Return [x, y] of the center of cell containing provided text 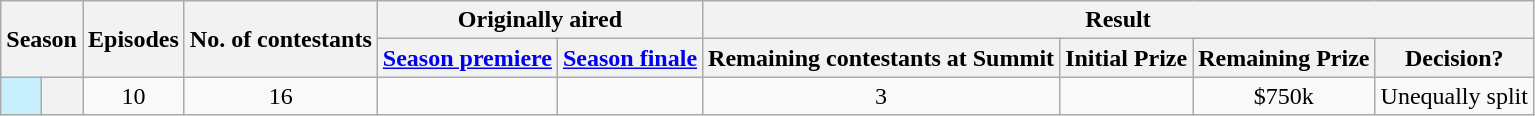
Season finale [630, 58]
Initial Prize [1126, 58]
10 [133, 96]
Decision? [1454, 58]
No. of contestants [280, 39]
Unequally split [1454, 96]
Season premiere [467, 58]
Episodes [133, 39]
Remaining Prize [1284, 58]
Remaining contestants at Summit [882, 58]
$750k [1284, 96]
3 [882, 96]
Originally aired [540, 20]
Season [42, 39]
16 [280, 96]
Result [1118, 20]
